Identify which cell holds the provided text, then report its [x, y] central coordinate. 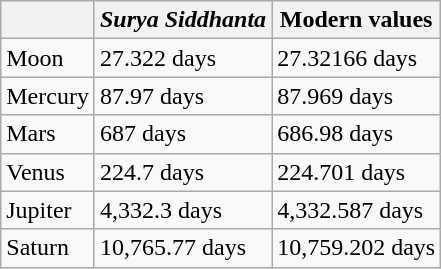
Venus [48, 172]
Surya Siddhanta [182, 20]
224.7 days [182, 172]
27.322 days [182, 58]
27.32166 days [356, 58]
224.701 days [356, 172]
4,332.587 days [356, 210]
Jupiter [48, 210]
10,765.77 days [182, 248]
87.97 days [182, 96]
4,332.3 days [182, 210]
Mercury [48, 96]
Mars [48, 134]
87.969 days [356, 96]
Moon [48, 58]
687 days [182, 134]
10,759.202 days [356, 248]
Saturn [48, 248]
Modern values [356, 20]
686.98 days [356, 134]
